Locate the cell with the specified text and output its [X, Y] center coordinate. 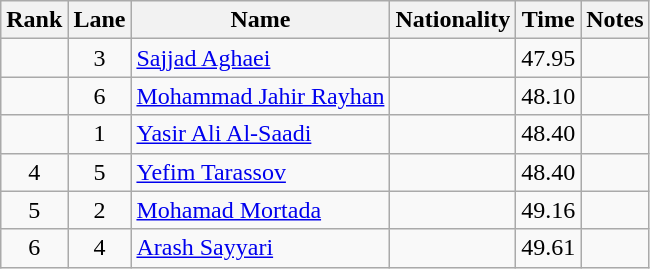
49.61 [548, 248]
Nationality [453, 20]
Rank [34, 20]
Name [260, 20]
Lane [100, 20]
2 [100, 210]
48.10 [548, 96]
47.95 [548, 58]
Yasir Ali Al-Saadi [260, 134]
Notes [615, 20]
Mohammad Jahir Rayhan [260, 96]
49.16 [548, 210]
Yefim Tarassov [260, 172]
Sajjad Aghaei [260, 58]
Time [548, 20]
Arash Sayyari [260, 248]
Mohamad Mortada [260, 210]
1 [100, 134]
3 [100, 58]
